Pinpoint the cell where the given text exists, returning its (X, Y) midpoint coordinate. 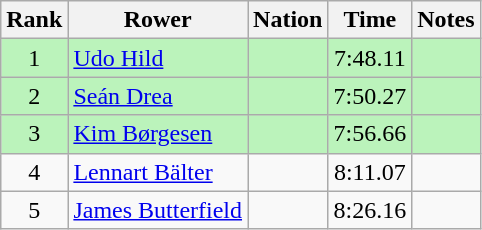
Udo Hild (158, 58)
3 (34, 134)
7:48.11 (370, 58)
James Butterfield (158, 210)
7:56.66 (370, 134)
8:11.07 (370, 172)
Kim Børgesen (158, 134)
8:26.16 (370, 210)
Notes (446, 20)
5 (34, 210)
Rower (158, 20)
Nation (288, 20)
Rank (34, 20)
Time (370, 20)
1 (34, 58)
2 (34, 96)
7:50.27 (370, 96)
Lennart Bälter (158, 172)
4 (34, 172)
Seán Drea (158, 96)
